Scan for the cell matching the given text and deliver its [X, Y] coordinate at center. 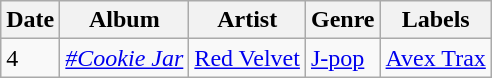
Red Velvet [248, 58]
Labels [436, 20]
Artist [248, 20]
Avex Trax [436, 58]
Album [124, 20]
#Cookie Jar [124, 58]
Genre [342, 20]
4 [30, 58]
J-pop [342, 58]
Date [30, 20]
